From the cell containing the given text, extract its center point as (x, y) coordinate. 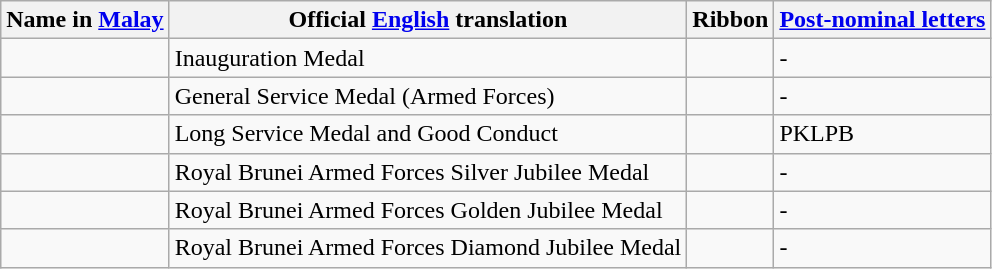
Long Service Medal and Good Conduct (428, 134)
Post-nominal letters (882, 20)
Ribbon (730, 20)
Royal Brunei Armed Forces Diamond Jubilee Medal (428, 248)
Royal Brunei Armed Forces Golden Jubilee Medal (428, 210)
PKLPB (882, 134)
General Service Medal (Armed Forces) (428, 96)
Royal Brunei Armed Forces Silver Jubilee Medal (428, 172)
Inauguration Medal (428, 58)
Name in Malay (85, 20)
Official English translation (428, 20)
